For the text-containing cell, return its midpoint in [X, Y] coordinate format. 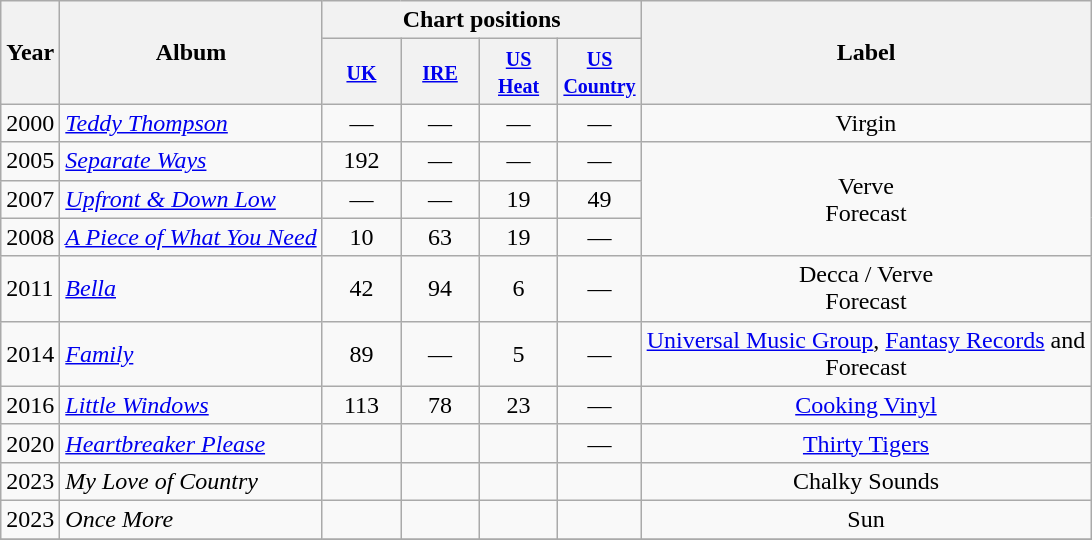
Heartbreaker Please [191, 443]
2020 [30, 443]
89 [362, 354]
UK [362, 72]
94 [440, 288]
Chalky Sounds [866, 481]
Teddy Thompson [191, 123]
Year [30, 52]
IRE [440, 72]
Family [191, 354]
US Heat [518, 72]
Little Windows [191, 405]
2008 [30, 237]
US Country [600, 72]
2005 [30, 161]
42 [362, 288]
Universal Music Group, Fantasy Records andForecast [866, 354]
Chart positions [482, 20]
6 [518, 288]
78 [440, 405]
5 [518, 354]
Decca / VerveForecast [866, 288]
Virgin [866, 123]
49 [600, 199]
Thirty Tigers [866, 443]
2011 [30, 288]
Album [191, 52]
A Piece of What You Need [191, 237]
63 [440, 237]
113 [362, 405]
2000 [30, 123]
2007 [30, 199]
My Love of Country [191, 481]
Separate Ways [191, 161]
192 [362, 161]
2014 [30, 354]
23 [518, 405]
Once More [191, 519]
Upfront & Down Low [191, 199]
Sun [866, 519]
Cooking Vinyl [866, 405]
10 [362, 237]
2016 [30, 405]
Label [866, 52]
VerveForecast [866, 199]
Bella [191, 288]
